Identify which cell holds the provided text, then report its (X, Y) central coordinate. 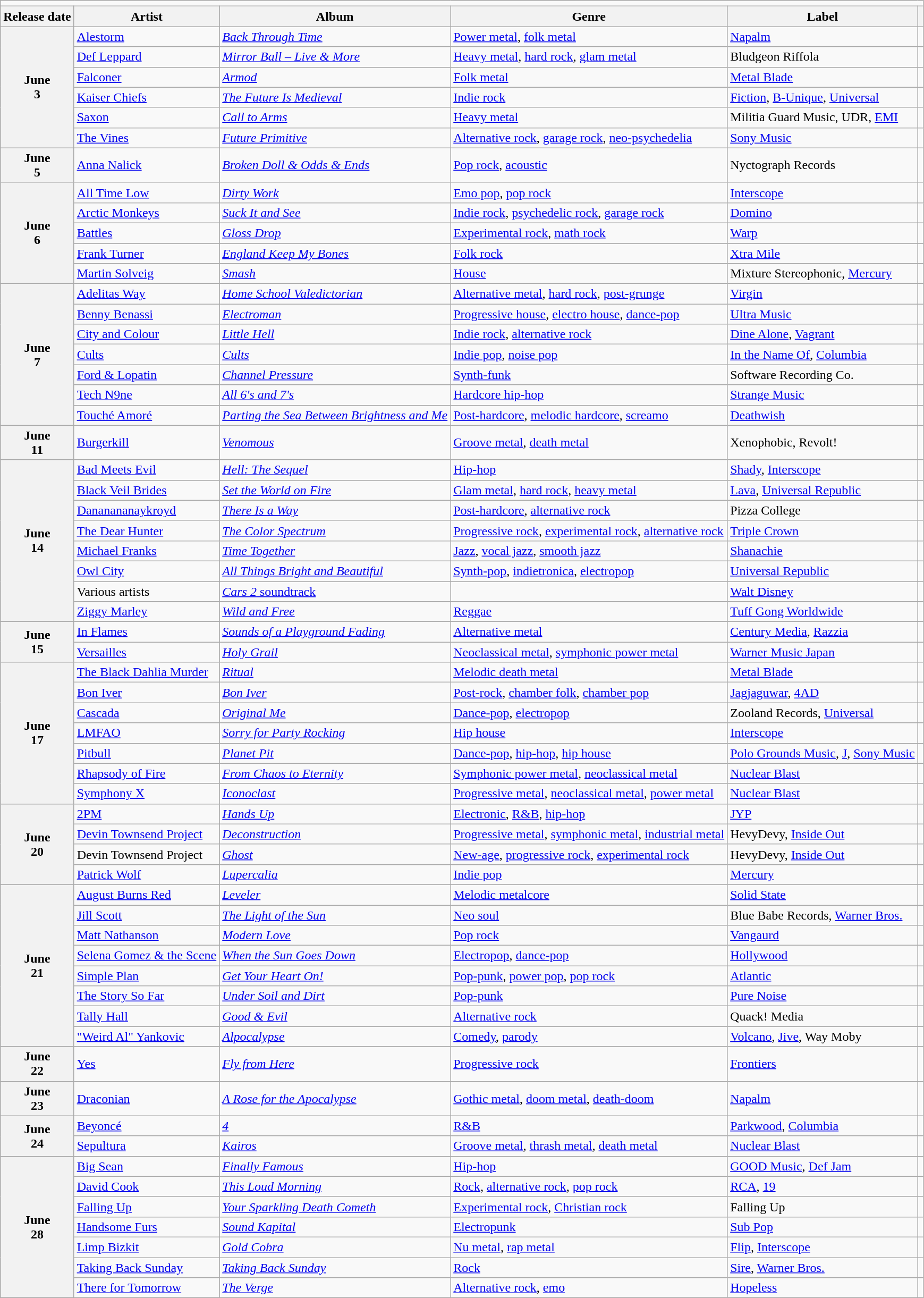
Def Leppard (147, 57)
Parting the Sea Between Brightness and Me (335, 415)
Alternative rock, garage rock, neo-psychedelia (589, 138)
Shanachie (823, 551)
Melodic death metal (589, 672)
Anna Nalick (147, 165)
Mirror Ball – Live & More (335, 57)
David Cook (147, 1186)
Heavy metal, hard rock, glam metal (589, 57)
When the Sun Goes Down (335, 956)
Dine Alone, Vagrant (823, 334)
Hardcore hip-hop (589, 395)
Sub Pop (823, 1227)
Burgerkill (147, 442)
Emo pop, pop rock (589, 192)
June6 (37, 233)
Patrick Wolf (147, 874)
Arctic Monkeys (147, 213)
Your Sparkling Death Cometh (335, 1207)
Hip house (589, 733)
Sepultura (147, 1146)
Hopeless (823, 1288)
Limp Bizkit (147, 1247)
Various artists (147, 592)
Progressive rock (589, 1064)
Falconer (147, 77)
Lava, Universal Republic (823, 490)
Little Hell (335, 334)
Sounds of a Playground Fading (335, 632)
Ford & Lopatin (147, 375)
Mixture Stereophonic, Mercury (823, 274)
Domino (823, 213)
Home School Valedictorian (335, 294)
August Burns Red (147, 895)
Post-hardcore, melodic hardcore, screamo (589, 415)
The Verge (335, 1288)
Adelitas Way (147, 294)
Symphony X (147, 794)
Atlantic (823, 976)
Touché Amoré (147, 415)
Tech N9ne (147, 395)
Bludgeon Riffola (823, 57)
Shady, Interscope (823, 470)
All Things Bright and Beautiful (335, 571)
Dananananaykroyd (147, 510)
Release date (37, 16)
Set the World on Fire (335, 490)
Jagjaguwar, 4AD (823, 693)
Alternative metal (589, 632)
Electronic, R&B, hip-hop (589, 814)
Xtra Mile (823, 254)
Synth-pop, indietronica, electropop (589, 571)
Genre (589, 16)
Artist (147, 16)
Holy Grail (335, 652)
Warp (823, 233)
June14 (37, 541)
Gloss Drop (335, 233)
Armod (335, 77)
Yes (147, 1064)
Cars 2 soundtrack (335, 592)
Pop rock, acoustic (589, 165)
Call to Arms (335, 117)
June15 (37, 642)
Hell: The Sequel (335, 470)
Rock (589, 1268)
Jill Scott (147, 915)
Progressive metal, symphonic metal, industrial metal (589, 834)
June23 (37, 1098)
RCA, 19 (823, 1186)
Battles (147, 233)
City and Colour (147, 334)
Comedy, parody (589, 1036)
Suck It and See (335, 213)
Electropunk (589, 1227)
Dance-pop, hip-hop, hip house (589, 753)
Bad Meets Evil (147, 470)
The Black Dahlia Murder (147, 672)
Synth-funk (589, 375)
Pizza College (823, 510)
Fly from Here (335, 1064)
Mercury (823, 874)
June7 (37, 355)
Power metal, folk metal (589, 37)
Lupercalia (335, 874)
Progressive rock, experimental rock, alternative rock (589, 530)
Kaiser Chiefs (147, 97)
Virgin (823, 294)
Indie pop (589, 874)
Deathwish (823, 415)
Blue Babe Records, Warner Bros. (823, 915)
Fiction, B-Unique, Universal (823, 97)
Beyoncé (147, 1126)
Hands Up (335, 814)
Indie rock, alternative rock (589, 334)
Progressive house, electro house, dance-pop (589, 314)
Ultra Music (823, 314)
The Dear Hunter (147, 530)
Glam metal, hard rock, heavy metal (589, 490)
Ritual (335, 672)
Back Through Time (335, 37)
Century Media, Razzia (823, 632)
From Chaos to Eternity (335, 773)
This Loud Morning (335, 1186)
Folk metal (589, 77)
In Flames (147, 632)
Reggae (589, 612)
Gold Cobra (335, 1247)
"Weird Al" Yankovic (147, 1036)
Parkwood, Columbia (823, 1126)
Matt Nathanson (147, 935)
Triple Crown (823, 530)
Owl City (147, 571)
All 6's and 7's (335, 395)
June28 (37, 1227)
Symphonic power metal, neoclassical metal (589, 773)
Draconian (147, 1098)
Jazz, vocal jazz, smooth jazz (589, 551)
June20 (37, 844)
Indie rock, psychedelic rock, garage rock (589, 213)
Rhapsody of Fire (147, 773)
Walt Disney (823, 592)
June22 (37, 1064)
Handsome Furs (147, 1227)
Kairos (335, 1146)
Experimental rock, Christian rock (589, 1207)
Simple Plan (147, 976)
Heavy metal (589, 117)
Groove metal, thrash metal, death metal (589, 1146)
Alternative rock (589, 1016)
Frank Turner (147, 254)
Tuff Gong Worldwide (823, 612)
Dance-pop, electropop (589, 713)
Label (823, 16)
Nyctograph Records (823, 165)
GOOD Music, Def Jam (823, 1166)
Gothic metal, doom metal, death-doom (589, 1098)
Post-rock, chamber folk, chamber pop (589, 693)
Flip, Interscope (823, 1247)
Channel Pressure (335, 375)
June5 (37, 165)
Iconoclast (335, 794)
Quack! Media (823, 1016)
Dirty Work (335, 192)
Wild and Free (335, 612)
Ziggy Marley (147, 612)
Sorry for Party Rocking (335, 733)
Alternative rock, emo (589, 1288)
Electroman (335, 314)
Warner Music Japan (823, 652)
Pop rock (589, 935)
Get Your Heart On! (335, 976)
Sony Music (823, 138)
Alternative metal, hard rock, post-grunge (589, 294)
Indie rock (589, 97)
Zooland Records, Universal (823, 713)
Hollywood (823, 956)
The Light of the Sun (335, 915)
The Color Spectrum (335, 530)
Solid State (823, 895)
Pure Noise (823, 996)
Universal Republic (823, 571)
All Time Low (147, 192)
2PM (147, 814)
England Keep My Bones (335, 254)
The Vines (147, 138)
A Rose for the Apocalypse (335, 1098)
New-age, progressive rock, experimental rock (589, 854)
Neoclassical metal, symphonic power metal (589, 652)
Future Primitive (335, 138)
Progressive metal, neoclassical metal, power metal (589, 794)
Martin Solveig (147, 274)
Smash (335, 274)
Software Recording Co. (823, 375)
Neo soul (589, 915)
Cascada (147, 713)
Good & Evil (335, 1016)
In the Name Of, Columbia (823, 355)
Original Me (335, 713)
Planet Pit (335, 753)
LMFAO (147, 733)
There for Tomorrow (147, 1288)
The Future Is Medieval (335, 97)
Michael Franks (147, 551)
Venomous (335, 442)
Leveler (335, 895)
Versailles (147, 652)
Benny Benassi (147, 314)
Post-hardcore, alternative rock (589, 510)
Tally Hall (147, 1016)
Alestorm (147, 37)
Modern Love (335, 935)
Black Veil Brides (147, 490)
Experimental rock, math rock (589, 233)
June24 (37, 1136)
Saxon (147, 117)
JYP (823, 814)
Alpocalypse (335, 1036)
Broken Doll & Odds & Ends (335, 165)
The Story So Far (147, 996)
June3 (37, 87)
There Is a Way (335, 510)
Melodic metalcore (589, 895)
Under Soil and Dirt (335, 996)
Indie pop, noise pop (589, 355)
House (589, 274)
Pop-punk (589, 996)
Pitbull (147, 753)
Deconstruction (335, 834)
Vangaurd (823, 935)
Sire, Warner Bros. (823, 1268)
Pop-punk, power pop, pop rock (589, 976)
June17 (37, 733)
Frontiers (823, 1064)
Time Together (335, 551)
Ghost (335, 854)
Militia Guard Music, UDR, EMI (823, 117)
Groove metal, death metal (589, 442)
Electropop, dance-pop (589, 956)
Album (335, 16)
4 (335, 1126)
Strange Music (823, 395)
June21 (37, 965)
Nu metal, rap metal (589, 1247)
June11 (37, 442)
Selena Gomez & the Scene (147, 956)
Polo Grounds Music, J, Sony Music (823, 753)
Xenophobic, Revolt! (823, 442)
Folk rock (589, 254)
Rock, alternative rock, pop rock (589, 1186)
R&B (589, 1126)
Finally Famous (335, 1166)
Big Sean (147, 1166)
Volcano, Jive, Way Moby (823, 1036)
Sound Kapital (335, 1227)
